Pinpoint the cell where the given text exists, returning its (X, Y) midpoint coordinate. 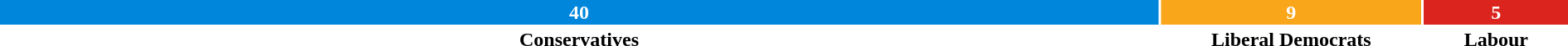
9 (1291, 12)
40 (579, 12)
5 (1497, 12)
